Identify which cell holds the provided text, then report its [X, Y] central coordinate. 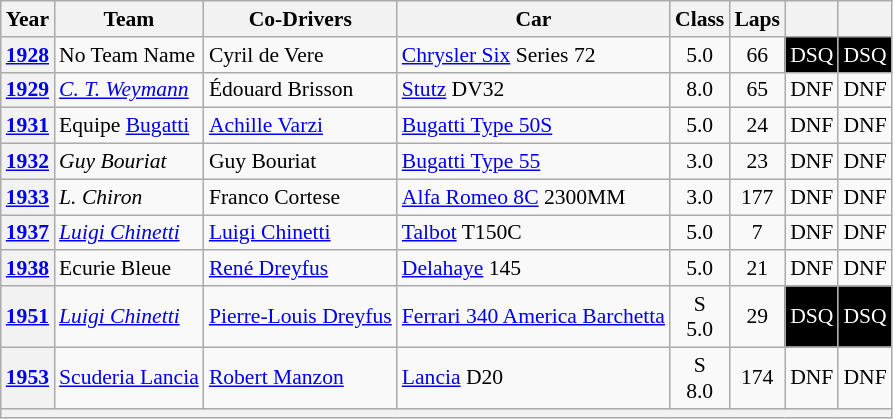
29 [757, 316]
Ferrari 340 America Barchetta [534, 316]
Year [28, 19]
Co-Drivers [300, 19]
1931 [28, 126]
S8.0 [700, 378]
Franco Cortese [300, 197]
Chrysler Six Series 72 [534, 55]
Team [129, 19]
Cyril de Vere [300, 55]
1933 [28, 197]
Pierre-Louis Dreyfus [300, 316]
Robert Manzon [300, 378]
Achille Varzi [300, 126]
Class [700, 19]
1937 [28, 233]
174 [757, 378]
René Dreyfus [300, 269]
1953 [28, 378]
Ecurie Bleue [129, 269]
C. T. Weymann [129, 90]
1928 [28, 55]
Talbot T150C [534, 233]
Scuderia Lancia [129, 378]
177 [757, 197]
Alfa Romeo 8C 2300MM [534, 197]
Bugatti Type 55 [534, 162]
No Team Name [129, 55]
65 [757, 90]
8.0 [700, 90]
Laps [757, 19]
1938 [28, 269]
Bugatti Type 50S [534, 126]
Equipe Bugatti [129, 126]
Delahaye 145 [534, 269]
66 [757, 55]
S5.0 [700, 316]
L. Chiron [129, 197]
Lancia D20 [534, 378]
7 [757, 233]
21 [757, 269]
Stutz DV32 [534, 90]
Car [534, 19]
1929 [28, 90]
23 [757, 162]
1932 [28, 162]
24 [757, 126]
Édouard Brisson [300, 90]
1951 [28, 316]
